Find where the given text appears and provide that cell's center as (X, Y) coordinate. 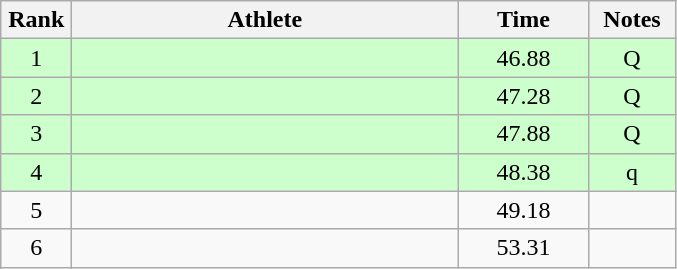
48.38 (524, 172)
49.18 (524, 210)
Time (524, 20)
4 (36, 172)
Rank (36, 20)
46.88 (524, 58)
2 (36, 96)
47.28 (524, 96)
6 (36, 248)
3 (36, 134)
1 (36, 58)
Notes (632, 20)
q (632, 172)
53.31 (524, 248)
Athlete (265, 20)
47.88 (524, 134)
5 (36, 210)
